Extract the [X, Y] coordinate from the center of the cell holding the provided text.  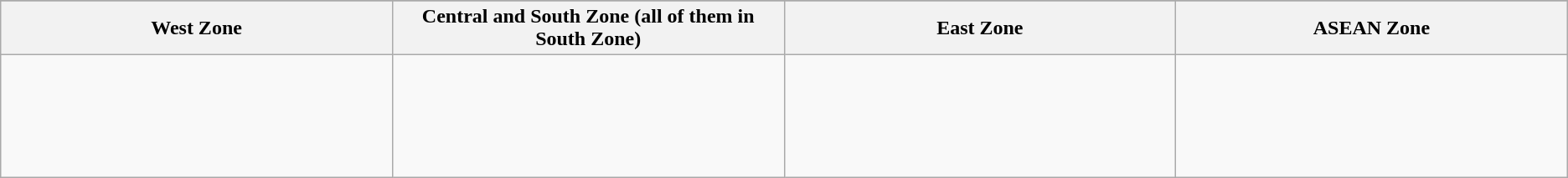
ASEAN Zone [1372, 28]
West Zone [197, 28]
Central and South Zone (all of them in South Zone) [588, 28]
East Zone [980, 28]
